Scan for the cell matching the given text and deliver its (X, Y) coordinate at center. 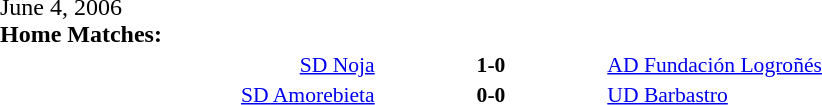
1-0 (492, 64)
